From the cell containing the given text, extract its center point as (X, Y) coordinate. 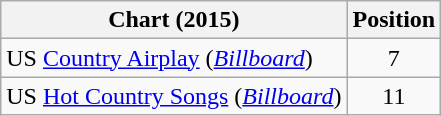
US Country Airplay (Billboard) (174, 58)
Position (394, 20)
11 (394, 96)
Chart (2015) (174, 20)
7 (394, 58)
US Hot Country Songs (Billboard) (174, 96)
